Return [x, y] of the center of cell containing provided text 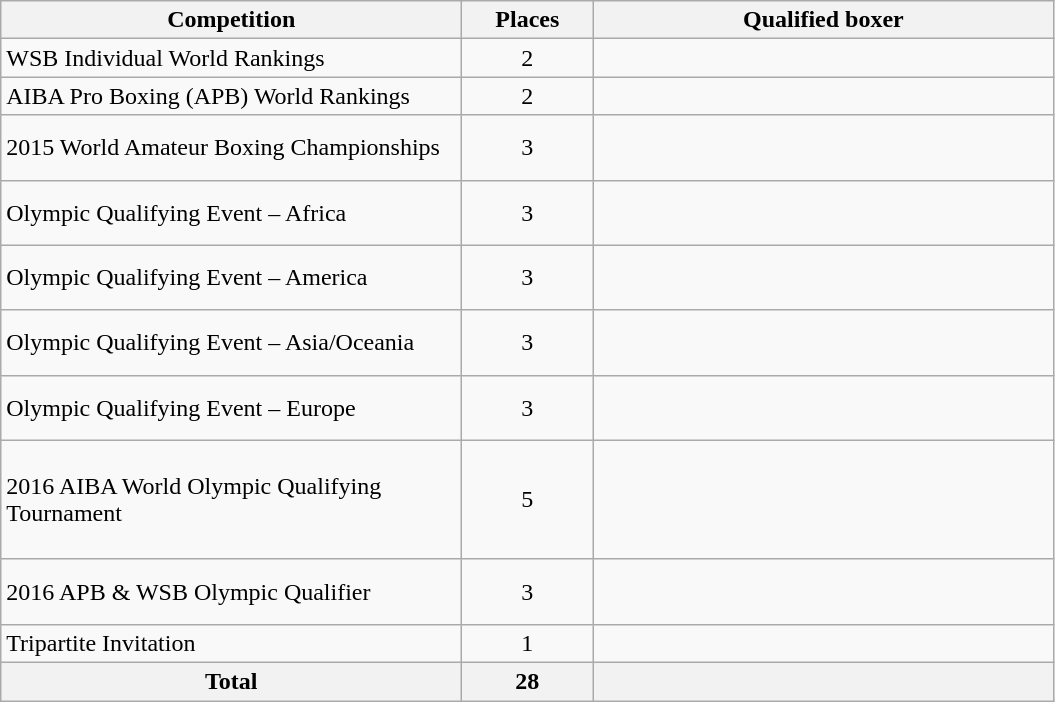
2016 AIBA World Olympic Qualifying Tournament [232, 500]
28 [528, 681]
Total [232, 681]
Competition [232, 20]
2015 World Amateur Boxing Championships [232, 148]
Places [528, 20]
5 [528, 500]
Olympic Qualifying Event – Africa [232, 212]
AIBA Pro Boxing (APB) World Rankings [232, 96]
Olympic Qualifying Event – Asia/Oceania [232, 342]
Olympic Qualifying Event – America [232, 278]
Qualified boxer [824, 20]
1 [528, 643]
2016 APB & WSB Olympic Qualifier [232, 592]
Tripartite Invitation [232, 643]
WSB Individual World Rankings [232, 58]
Olympic Qualifying Event – Europe [232, 408]
